Return the (X, Y) coordinate for the center point of the cell that contains the specified text.  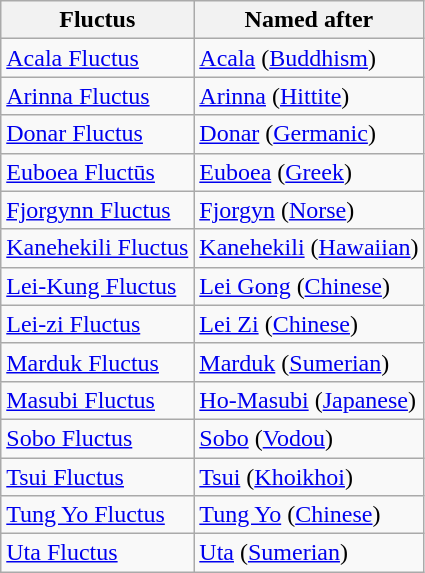
Acala (Buddhism) (309, 58)
Marduk (Sumerian) (309, 362)
Lei-Kung Fluctus (98, 286)
Kanehekili (Hawaiian) (309, 248)
Masubi Fluctus (98, 400)
Uta Fluctus (98, 553)
Tung Yo Fluctus (98, 515)
Ho-Masubi (Japanese) (309, 400)
Kanehekili Fluctus (98, 248)
Fjorgynn Fluctus (98, 210)
Arinna Fluctus (98, 96)
Arinna (Hittite) (309, 96)
Named after (309, 20)
Donar (Germanic) (309, 134)
Tsui Fluctus (98, 477)
Euboea Fluctūs (98, 172)
Tsui (Khoikhoi) (309, 477)
Sobo (Vodou) (309, 438)
Marduk Fluctus (98, 362)
Sobo Fluctus (98, 438)
Donar Fluctus (98, 134)
Uta (Sumerian) (309, 553)
Lei Zi (Chinese) (309, 324)
Lei Gong (Chinese) (309, 286)
Lei-zi Fluctus (98, 324)
Fluctus (98, 20)
Acala Fluctus (98, 58)
Tung Yo (Chinese) (309, 515)
Fjorgyn (Norse) (309, 210)
Euboea (Greek) (309, 172)
